Extract the (X, Y) coordinate from the center of the cell holding the provided text.  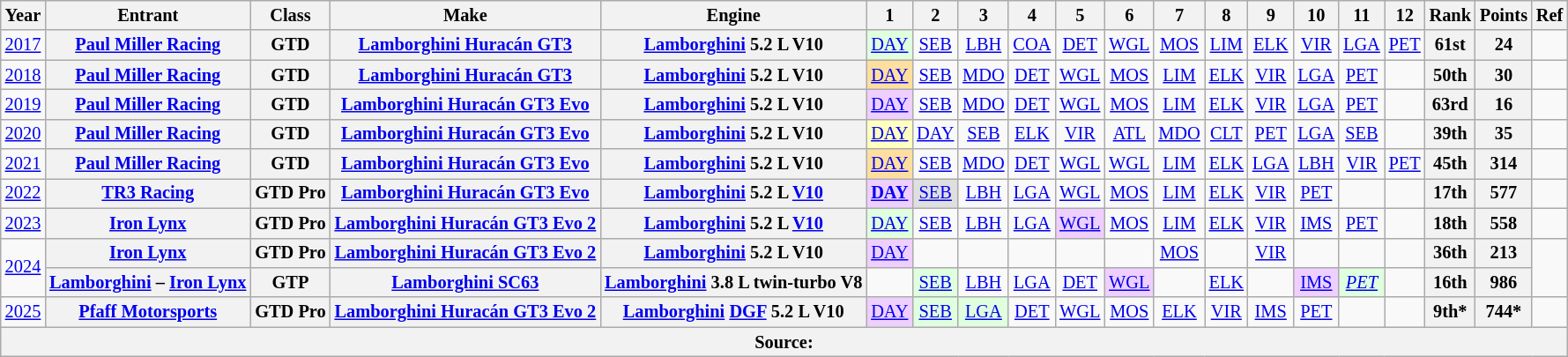
TR3 Racing (148, 193)
45th (1451, 164)
Pfaff Motorsports (148, 312)
Entrant (148, 15)
12 (1405, 15)
COA (1031, 45)
2024 (23, 268)
2022 (23, 193)
7 (1179, 15)
Ref (1549, 15)
577 (1504, 193)
3 (984, 15)
GTP (290, 282)
2020 (23, 134)
18th (1451, 223)
24 (1504, 45)
10 (1317, 15)
8 (1227, 15)
5 (1080, 15)
CLT (1227, 134)
16 (1504, 104)
Lamborghini DGF 5.2 L V10 (733, 312)
9th* (1451, 312)
36th (1451, 253)
11 (1362, 15)
Engine (733, 15)
Year (23, 15)
Lamborghini – Iron Lynx (148, 282)
Points (1504, 15)
61st (1451, 45)
Lamborghini SC63 (465, 282)
986 (1504, 282)
9 (1271, 15)
Make (465, 15)
6 (1129, 15)
2018 (23, 75)
17th (1451, 193)
Class (290, 15)
558 (1504, 223)
213 (1504, 253)
2025 (23, 312)
63rd (1451, 104)
2017 (23, 45)
ATL (1129, 134)
2019 (23, 104)
39th (1451, 134)
2 (935, 15)
744* (1504, 312)
35 (1504, 134)
Source: (784, 342)
16th (1451, 282)
314 (1504, 164)
4 (1031, 15)
Rank (1451, 15)
1 (889, 15)
30 (1504, 75)
2021 (23, 164)
50th (1451, 75)
Lamborghini 3.8 L twin-turbo V8 (733, 282)
2023 (23, 223)
